Locate the cell with the specified text and output its [X, Y] center coordinate. 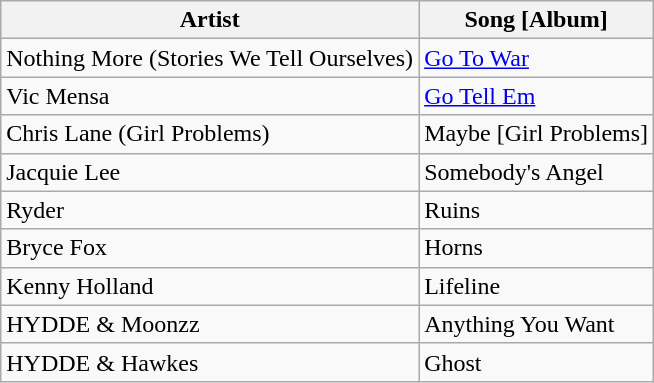
Anything You Want [536, 324]
Kenny Holland [210, 286]
Ryder [210, 210]
Maybe [Girl Problems] [536, 134]
Bryce Fox [210, 248]
Horns [536, 248]
Artist [210, 20]
Song [Album] [536, 20]
Ruins [536, 210]
Vic Mensa [210, 96]
Go To War [536, 58]
Go Tell Em [536, 96]
HYDDE & Hawkes [210, 362]
HYDDE & Moonzz [210, 324]
Ghost [536, 362]
Somebody's Angel [536, 172]
Nothing More (Stories We Tell Ourselves) [210, 58]
Chris Lane (Girl Problems) [210, 134]
Lifeline [536, 286]
Jacquie Lee [210, 172]
